For the text-containing cell, return its midpoint in [x, y] coordinate format. 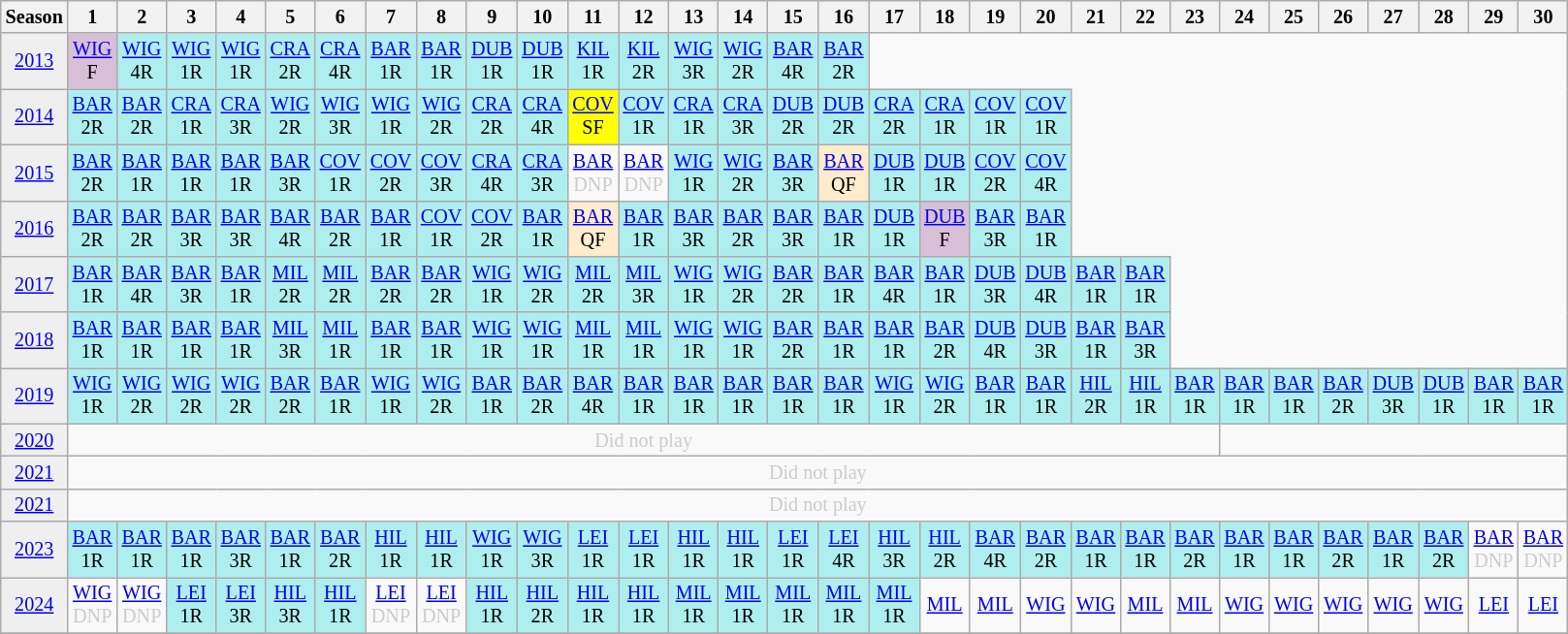
KIL2R [644, 61]
2014 [35, 117]
17 [894, 17]
16 [844, 17]
8 [441, 17]
26 [1344, 17]
KIL1R [592, 61]
2019 [35, 396]
25 [1294, 17]
WIG4R [142, 61]
COV4R [1045, 173]
5 [291, 17]
18 [944, 17]
2016 [35, 229]
6 [340, 17]
10 [542, 17]
Season [35, 17]
1 [93, 17]
13 [694, 17]
LEI3R [240, 606]
LEI4R [844, 550]
29 [1493, 17]
19 [995, 17]
2015 [35, 173]
COV3R [441, 173]
27 [1393, 17]
COVSF [592, 117]
4 [240, 17]
22 [1144, 17]
14 [743, 17]
21 [1096, 17]
12 [644, 17]
2017 [35, 285]
30 [1544, 17]
DUBF [944, 229]
2018 [35, 340]
28 [1444, 17]
3 [192, 17]
2013 [35, 61]
9 [492, 17]
WIGF [93, 61]
23 [1195, 17]
15 [793, 17]
11 [592, 17]
2024 [35, 606]
2023 [35, 550]
2020 [35, 440]
20 [1045, 17]
24 [1245, 17]
7 [391, 17]
2 [142, 17]
